Locate the cell with the specified text and output its [x, y] center coordinate. 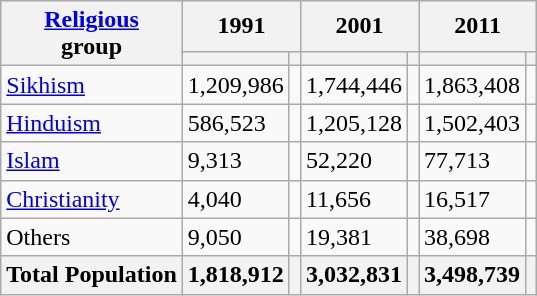
Total Population [92, 275]
1,744,446 [354, 85]
19,381 [354, 237]
1,209,986 [236, 85]
2011 [478, 26]
1,502,403 [472, 123]
1,818,912 [236, 275]
1,205,128 [354, 123]
3,498,739 [472, 275]
Religiousgroup [92, 34]
2001 [359, 26]
3,032,831 [354, 275]
77,713 [472, 161]
4,040 [236, 199]
1,863,408 [472, 85]
11,656 [354, 199]
Christianity [92, 199]
Islam [92, 161]
Others [92, 237]
9,050 [236, 237]
Sikhism [92, 85]
Hinduism [92, 123]
586,523 [236, 123]
52,220 [354, 161]
1991 [241, 26]
16,517 [472, 199]
38,698 [472, 237]
9,313 [236, 161]
